Return the (X, Y) coordinate for the center point of the cell that contains the specified text.  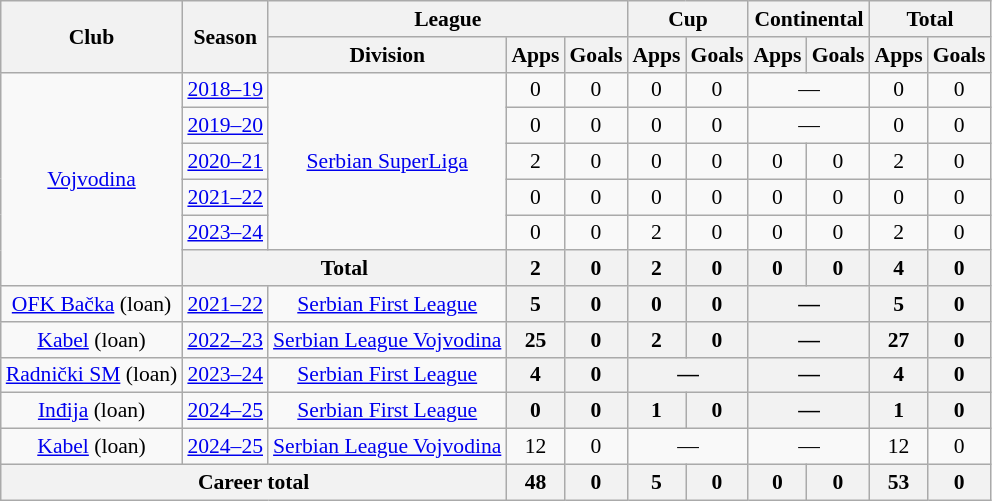
2020–21 (225, 162)
Career total (254, 482)
Continental (808, 19)
27 (898, 340)
Inđija (loan) (92, 411)
Radnički SM (loan) (92, 375)
2018–19 (225, 90)
2019–20 (225, 126)
Serbian SuperLiga (387, 161)
Cup (688, 19)
48 (535, 482)
2022–23 (225, 340)
League (448, 19)
Division (387, 55)
Season (225, 36)
OFK Bačka (loan) (92, 304)
Vojvodina (92, 179)
53 (898, 482)
Club (92, 36)
25 (535, 340)
